Search for the cell housing the specified text and yield its [X, Y] center coordinate. 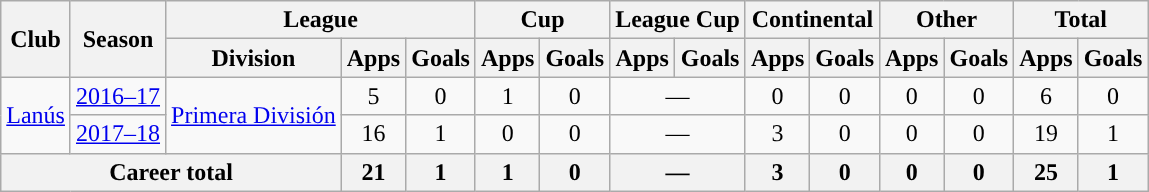
Primera División [254, 115]
League [321, 20]
16 [373, 134]
League Cup [678, 20]
2017–18 [118, 134]
Other [947, 20]
Total [1081, 20]
19 [1046, 134]
Season [118, 39]
21 [373, 172]
2016–17 [118, 96]
Cup [542, 20]
Division [254, 58]
25 [1046, 172]
Lanús [36, 115]
6 [1046, 96]
Continental [812, 20]
Career total [171, 172]
Club [36, 39]
5 [373, 96]
